Determine the [X, Y] coordinate at the center of the cell enclosing the given text.  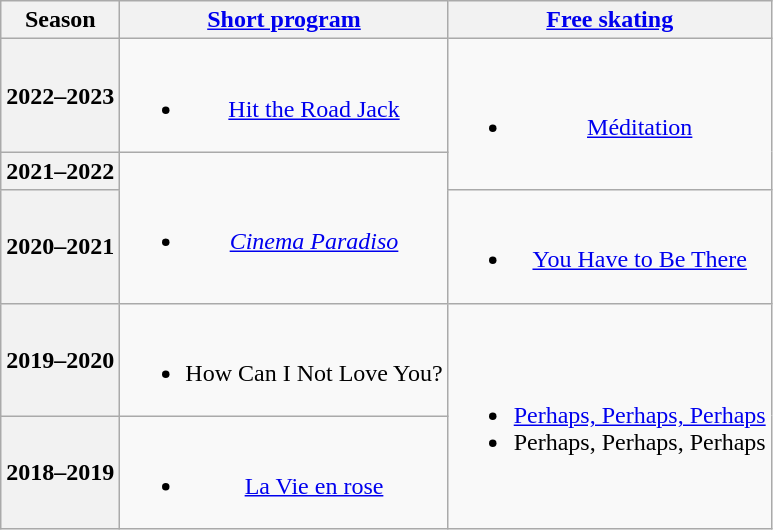
Season [60, 20]
2020–2021 [60, 246]
Cinema Paradiso [284, 228]
Short program [284, 20]
2018–2019 [60, 472]
2021–2022 [60, 171]
Méditation [610, 114]
2019–2020 [60, 360]
Free skating [610, 20]
La Vie en rose [284, 472]
Hit the Road Jack [284, 96]
How Can I Not Love You? [284, 360]
You Have to Be There [610, 246]
2022–2023 [60, 96]
Perhaps, Perhaps, Perhaps Perhaps, Perhaps, Perhaps [610, 416]
